Find where the given text appears and provide that cell's center as [X, Y] coordinate. 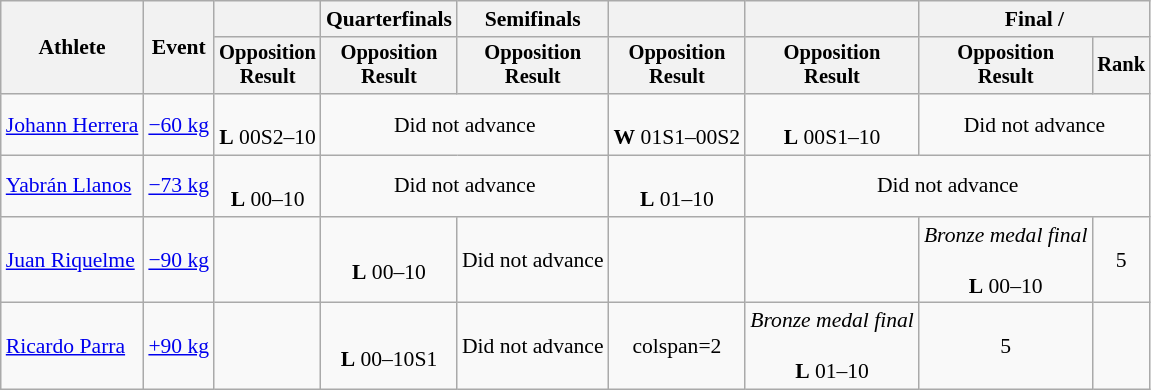
Johann Herrera [72, 124]
Bronze medal finalL 00–10 [1006, 260]
L 00S1–10 [832, 124]
Semifinals [533, 19]
L 00S2–10 [268, 124]
−60 kg [178, 124]
L 01–10 [678, 186]
Ricardo Parra [72, 346]
−90 kg [178, 260]
+90 kg [178, 346]
Bronze medal finalL 01–10 [832, 346]
Yabrán Llanos [72, 186]
Final / [1034, 19]
L 00–10S1 [389, 346]
Juan Riquelme [72, 260]
Rank [1121, 66]
W 01S1–00S2 [678, 124]
Athlete [72, 48]
Quarterfinals [389, 19]
Event [178, 48]
colspan=2 [678, 346]
−73 kg [178, 186]
